Capture the cell that displays the provided text and extract its [x, y] central coordinate. 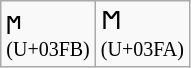
ϻ(U+03FB) [48, 34]
Ϻ(U+03FA) [142, 34]
